For the text-containing cell, return its midpoint in [x, y] coordinate format. 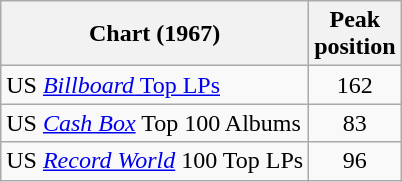
83 [355, 123]
US Cash Box Top 100 Albums [155, 123]
Peakposition [355, 34]
162 [355, 85]
US Record World 100 Top LPs [155, 161]
Chart (1967) [155, 34]
US Billboard Top LPs [155, 85]
96 [355, 161]
